Provide the (x, y) coordinate of the cell's center where the given text is located.  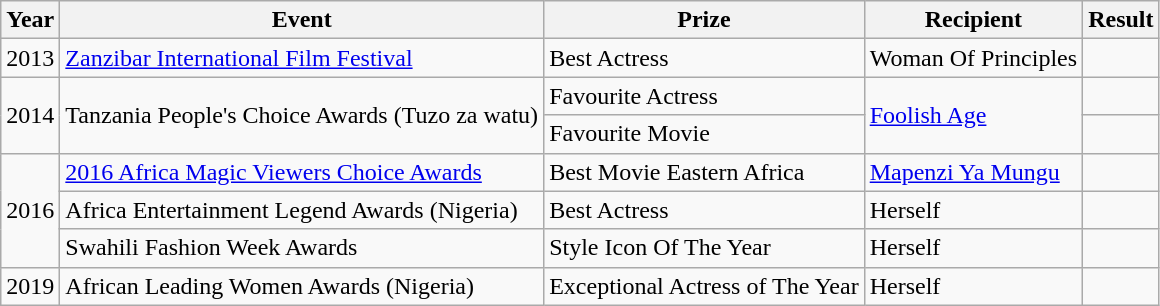
Exceptional Actress of The Year (704, 286)
Zanzibar International Film Festival (302, 58)
Favourite Actress (704, 96)
Tanzania People's Choice Awards (Tuzo za watu) (302, 115)
Mapenzi Ya Mungu (973, 172)
Style Icon Of The Year (704, 248)
2016 Africa Magic Viewers Choice Awards (302, 172)
Best Movie Eastern Africa (704, 172)
2016 (30, 210)
Prize (704, 20)
Favourite Movie (704, 134)
Woman Of Principles (973, 58)
Recipient (973, 20)
Event (302, 20)
Year (30, 20)
2014 (30, 115)
Foolish Age (973, 115)
2013 (30, 58)
Swahili Fashion Week Awards (302, 248)
Africa Entertainment Legend Awards (Nigeria) (302, 210)
Result (1121, 20)
African Leading Women Awards (Nigeria) (302, 286)
2019 (30, 286)
